Return the [x, y] coordinate for the center point of the cell that contains the specified text.  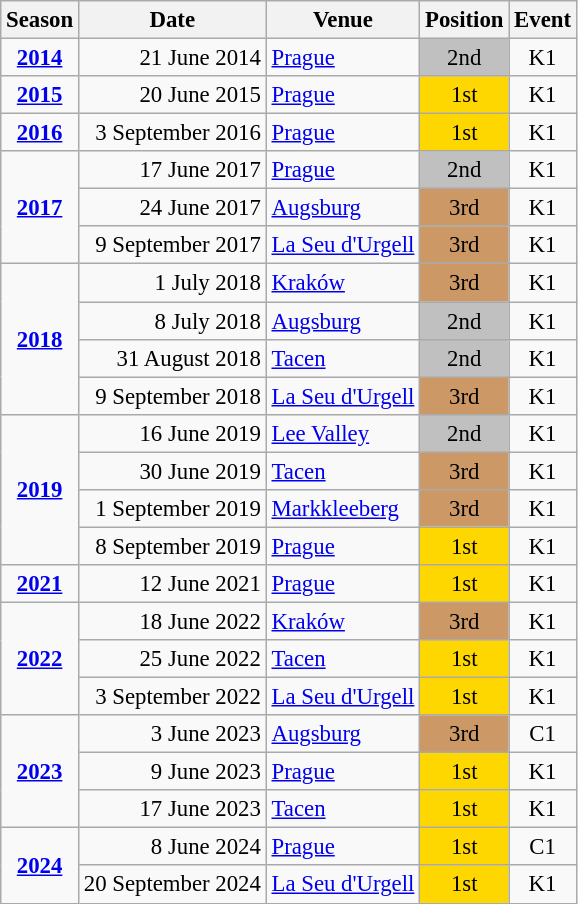
8 September 2019 [172, 546]
Event [543, 20]
18 June 2022 [172, 621]
9 June 2023 [172, 772]
8 June 2024 [172, 847]
1 September 2019 [172, 509]
20 June 2015 [172, 95]
20 September 2024 [172, 885]
2021 [40, 584]
24 June 2017 [172, 208]
Markkleeberg [342, 509]
9 September 2017 [172, 245]
17 June 2017 [172, 170]
2018 [40, 339]
2016 [40, 133]
2023 [40, 772]
16 June 2019 [172, 433]
Position [464, 20]
Season [40, 20]
12 June 2021 [172, 584]
2019 [40, 489]
Lee Valley [342, 433]
8 July 2018 [172, 321]
17 June 2023 [172, 809]
30 June 2019 [172, 471]
2017 [40, 208]
3 September 2016 [172, 133]
3 September 2022 [172, 697]
Date [172, 20]
Venue [342, 20]
9 September 2018 [172, 396]
21 June 2014 [172, 58]
31 August 2018 [172, 358]
2024 [40, 866]
25 June 2022 [172, 659]
3 June 2023 [172, 734]
1 July 2018 [172, 283]
2022 [40, 658]
2014 [40, 58]
2015 [40, 95]
